Return the [x, y] coordinate for the center point of the cell that contains the specified text.  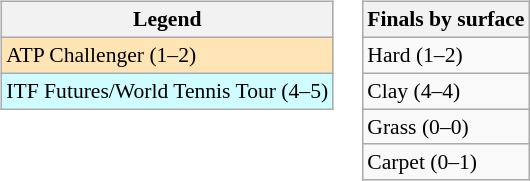
Clay (4–4) [446, 91]
Grass (0–0) [446, 127]
Legend [167, 20]
Finals by surface [446, 20]
ITF Futures/World Tennis Tour (4–5) [167, 91]
Hard (1–2) [446, 55]
Carpet (0–1) [446, 162]
ATP Challenger (1–2) [167, 55]
